Provide the [x, y] coordinate of the cell's center where the given text is located.  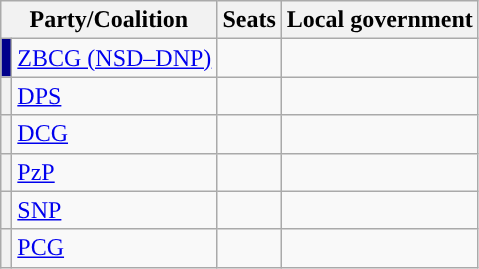
Party/Coalition [109, 20]
DPS [114, 96]
SNP [114, 210]
PzP [114, 172]
PCG [114, 248]
DCG [114, 134]
Local government [380, 20]
Seats [249, 20]
ZBCG (NSD–DNP) [114, 58]
